Determine the [x, y] coordinate at the center of the cell enclosing the given text.  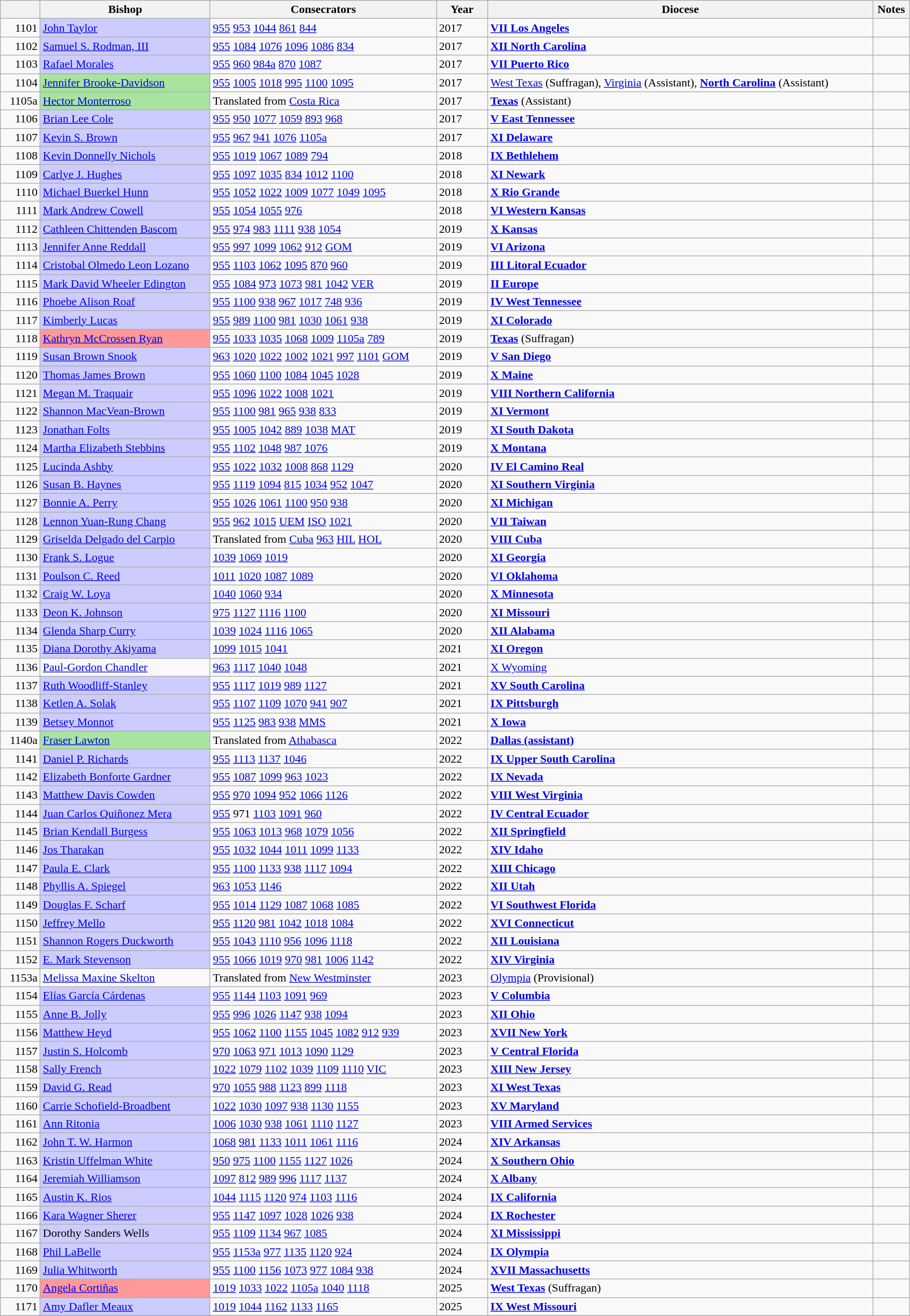
1121 [20, 393]
Texas (Assistant) [680, 101]
Martha Elizabeth Stebbins [125, 448]
1120 [20, 375]
Hector Monterroso [125, 101]
Craig W. Loya [125, 594]
XIII New Jersey [680, 1069]
Translated from Athabasca [323, 740]
955 1084 1076 1096 1086 834 [323, 46]
Dallas (assistant) [680, 740]
1006 1030 938 1061 1110 1127 [323, 1124]
Angela Cortiñas [125, 1288]
1022 1030 1097 938 1130 1155 [323, 1105]
XIII Chicago [680, 868]
Dorothy Sanders Wells [125, 1233]
XI West Texas [680, 1087]
963 1020 1022 1002 1021 997 1101 GOM [323, 357]
IX Nevada [680, 777]
1123 [20, 430]
1170 [20, 1288]
Jonathan Folts [125, 430]
955 1113 1137 1046 [323, 758]
1161 [20, 1124]
1039 1024 1116 1065 [323, 631]
1107 [20, 137]
955 1084 973 1073 981 1042 VER [323, 284]
955 1019 1067 1089 794 [323, 156]
1068 981 1133 1011 1061 1116 [323, 1142]
955 1087 1099 963 1023 [323, 777]
1141 [20, 758]
1131 [20, 576]
Megan M. Traquair [125, 393]
1124 [20, 448]
1154 [20, 996]
1150 [20, 923]
1104 [20, 83]
Kevin S. Brown [125, 137]
XII North Carolina [680, 46]
XI Oregon [680, 649]
955 1109 1134 967 1085 [323, 1233]
1039 1069 1019 [323, 558]
1143 [20, 795]
1168 [20, 1252]
1108 [20, 156]
955 1052 1022 1009 1077 1049 1095 [323, 192]
955 1014 1129 1087 1068 1085 [323, 905]
955 1066 1019 970 981 1006 1142 [323, 959]
1019 1033 1022 1105a 1040 1118 [323, 1288]
Griselda Delgado del Carpio [125, 539]
Matthew Heyd [125, 1032]
IV Central Ecuador [680, 814]
Douglas F. Scharf [125, 905]
III Litoral Ecuador [680, 265]
John Taylor [125, 28]
XII Alabama [680, 631]
West Texas (Suffragan), Virginia (Assistant), North Carolina (Assistant) [680, 83]
955 1103 1062 1095 870 960 [323, 265]
1114 [20, 265]
Deon K. Johnson [125, 612]
Carlye J. Hughes [125, 174]
Mark Andrew Cowell [125, 210]
1011 1020 1087 1089 [323, 576]
Diana Dorothy Akiyama [125, 649]
IX California [680, 1197]
Kevin Donnelly Nichols [125, 156]
955 1062 1100 1155 1045 1082 912 939 [323, 1032]
Betsey Monnot [125, 722]
XIV Arkansas [680, 1142]
Susan Brown Snook [125, 357]
XI Newark [680, 174]
Carrie Schofield-Broadbent [125, 1105]
VIII West Virginia [680, 795]
955 1097 1035 834 1012 1100 [323, 174]
Anne B. Jolly [125, 1014]
Jeffrey Mello [125, 923]
Jos Tharakan [125, 850]
Ruth Woodliff-Stanley [125, 685]
XII Louisiana [680, 941]
955 996 1026 1147 938 1094 [323, 1014]
XI Missouri [680, 612]
Fraser Lawton [125, 740]
X Rio Grande [680, 192]
1157 [20, 1051]
VI Oklahoma [680, 576]
XV South Carolina [680, 685]
Kathryn McCrossen Ryan [125, 338]
955 1054 1055 976 [323, 210]
Paula E. Clark [125, 868]
Jennifer Brooke-Davidson [125, 83]
Kara Wagner Sherer [125, 1215]
Thomas James Brown [125, 375]
Kimberly Lucas [125, 320]
1169 [20, 1270]
Elías García Cárdenas [125, 996]
955 970 1094 952 1066 1126 [323, 795]
Lucinda Ashby [125, 466]
955 962 1015 UEM ISO 1021 [323, 521]
Elizabeth Bonforte Gardner [125, 777]
XI Southern Virginia [680, 484]
1137 [20, 685]
1135 [20, 649]
963 1117 1040 1048 [323, 667]
955 1100 938 967 1017 748 936 [323, 302]
IX Olympia [680, 1252]
Justin S. Holcomb [125, 1051]
XI Michigan [680, 502]
955 997 1099 1062 912 GOM [323, 247]
Austin K. Rios [125, 1197]
955 1117 1019 989 1127 [323, 685]
X Albany [680, 1179]
XIV Idaho [680, 850]
Susan B. Haynes [125, 484]
X Southern Ohio [680, 1160]
1040 1060 934 [323, 594]
1160 [20, 1105]
John T. W. Harmon [125, 1142]
Translated from Cuba 963 HIL HOL [323, 539]
1167 [20, 1233]
970 1055 988 1123 899 1118 [323, 1087]
VI Southwest Florida [680, 905]
1110 [20, 192]
Samuel S. Rodman, III [125, 46]
XI South Dakota [680, 430]
1152 [20, 959]
XII Ohio [680, 1014]
IX Bethlehem [680, 156]
955 1119 1094 815 1034 952 1047 [323, 484]
955 1096 1022 1008 1021 [323, 393]
XV Maryland [680, 1105]
Jeremiah Williamson [125, 1179]
1145 [20, 832]
IX Rochester [680, 1215]
Brian Kendall Burgess [125, 832]
E. Mark Stevenson [125, 959]
Translated from Costa Rica [323, 101]
Lennon Yuan-Rung Chang [125, 521]
David G. Read [125, 1087]
Mark David Wheeler Edington [125, 284]
Glenda Sharp Curry [125, 631]
Ketlen A. Solak [125, 704]
VI Arizona [680, 247]
955 1100 1133 938 1117 1094 [323, 868]
955 1102 1048 987 1076 [323, 448]
1151 [20, 941]
1147 [20, 868]
Phil LaBelle [125, 1252]
955 967 941 1076 1105a [323, 137]
955 1063 1013 968 1079 1056 [323, 832]
Matthew Davis Cowden [125, 795]
955 1153a 977 1135 1120 924 [323, 1252]
X Wyoming [680, 667]
975 1127 1116 1100 [323, 612]
955 960 984a 870 1087 [323, 64]
VIII Cuba [680, 539]
1109 [20, 174]
955 950 1077 1059 893 968 [323, 119]
Daniel P. Richards [125, 758]
955 1022 1032 1008 868 1129 [323, 466]
Michael Buerkel Hunn [125, 192]
955 989 1100 981 1030 1061 938 [323, 320]
VIII Armed Services [680, 1124]
1155 [20, 1014]
Notes [891, 10]
XI Mississippi [680, 1233]
1118 [20, 338]
XI Colorado [680, 320]
XVI Connecticut [680, 923]
955 1107 1109 1070 941 907 [323, 704]
1103 [20, 64]
1139 [20, 722]
IV El Camino Real [680, 466]
1099 1015 1041 [323, 649]
Sally French [125, 1069]
1163 [20, 1160]
1132 [20, 594]
1171 [20, 1306]
X Maine [680, 375]
Translated from New Westminster [323, 978]
Melissa Maxine Skelton [125, 978]
Kristin Uffelman White [125, 1160]
Amy Dafler Meaux [125, 1306]
Texas (Suffragan) [680, 338]
955 1147 1097 1028 1026 938 [323, 1215]
1044 1115 1120 974 1103 1116 [323, 1197]
1140a [20, 740]
963 1053 1146 [323, 886]
Year [462, 10]
XII Utah [680, 886]
950 975 1100 1155 1127 1026 [323, 1160]
X Montana [680, 448]
XI Georgia [680, 558]
1166 [20, 1215]
IX Upper South Carolina [680, 758]
IX Pittsburgh [680, 704]
1102 [20, 46]
1119 [20, 357]
955 1026 1061 1100 950 938 [323, 502]
II Europe [680, 284]
1125 [20, 466]
X Minnesota [680, 594]
1105a [20, 101]
955 1100 1156 1073 977 1084 938 [323, 1270]
1129 [20, 539]
VII Taiwan [680, 521]
1162 [20, 1142]
XI Delaware [680, 137]
Rafael Morales [125, 64]
1133 [20, 612]
1126 [20, 484]
955 1032 1044 1011 1099 1133 [323, 850]
Cristobal Olmedo Leon Lozano [125, 265]
IX West Missouri [680, 1306]
1144 [20, 814]
955 974 983 1111 938 1054 [323, 229]
955 1005 1042 889 1038 MAT [323, 430]
XII Springfield [680, 832]
Cathleen Chittenden Bascom [125, 229]
1117 [20, 320]
1122 [20, 411]
V San Diego [680, 357]
V Columbia [680, 996]
VIII Northern California [680, 393]
1116 [20, 302]
955 953 1044 861 844 [323, 28]
V Central Florida [680, 1051]
1153a [20, 978]
1127 [20, 502]
Juan Carlos Quiñonez Mera [125, 814]
955 1060 1100 1084 1045 1028 [323, 375]
XI Vermont [680, 411]
West Texas (Suffragan) [680, 1288]
1136 [20, 667]
Shannon MacVean-Brown [125, 411]
1138 [20, 704]
Shannon Rogers Duckworth [125, 941]
Bonnie A. Perry [125, 502]
Olympia (Provisional) [680, 978]
VI Western Kansas [680, 210]
Phoebe Alison Roaf [125, 302]
1164 [20, 1179]
XVII New York [680, 1032]
1113 [20, 247]
955 1120 981 1042 1018 1084 [323, 923]
955 1043 1110 956 1096 1118 [323, 941]
1142 [20, 777]
970 1063 971 1013 1090 1129 [323, 1051]
1097 812 989 996 1117 1137 [323, 1179]
955 1005 1018 995 1100 1095 [323, 83]
X Kansas [680, 229]
1159 [20, 1087]
1149 [20, 905]
1106 [20, 119]
IV West Tennessee [680, 302]
Bishop [125, 10]
Poulson C. Reed [125, 576]
1165 [20, 1197]
1146 [20, 850]
V East Tennessee [680, 119]
1130 [20, 558]
1115 [20, 284]
X Iowa [680, 722]
1134 [20, 631]
1022 1079 1102 1039 1109 1110 VIC [323, 1069]
955 1033 1035 1068 1009 1105a 789 [323, 338]
XIV Virginia [680, 959]
Brian Lee Cole [125, 119]
Julia Whitworth [125, 1270]
1019 1044 1162 1133 1165 [323, 1306]
Paul-Gordon Chandler [125, 667]
1128 [20, 521]
955 1125 983 938 MMS [323, 722]
Jennifer Anne Reddall [125, 247]
Consecrators [323, 10]
1101 [20, 28]
VII Los Angeles [680, 28]
Frank S. Logue [125, 558]
Diocese [680, 10]
Ann Ritonia [125, 1124]
VII Puerto Rico [680, 64]
1112 [20, 229]
1111 [20, 210]
Phyllis A. Spiegel [125, 886]
955 1100 981 965 938 833 [323, 411]
1156 [20, 1032]
955 971 1103 1091 960 [323, 814]
955 1144 1103 1091 969 [323, 996]
1148 [20, 886]
XVII Massachusetts [680, 1270]
1158 [20, 1069]
